Identify which cell holds the provided text, then report its [X, Y] central coordinate. 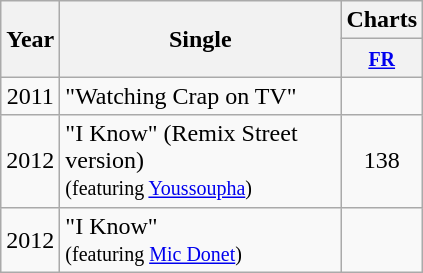
"I Know" (Remix Street version) (featuring Youssoupha) [200, 161]
Charts [382, 20]
Single [200, 39]
2011 [30, 96]
"Watching Crap on TV" [200, 96]
"I Know"(featuring Mic Donet) [200, 240]
FR [382, 58]
138 [382, 161]
Year [30, 39]
